Output the (x, y) coordinate of the center of the cell containing the given text.  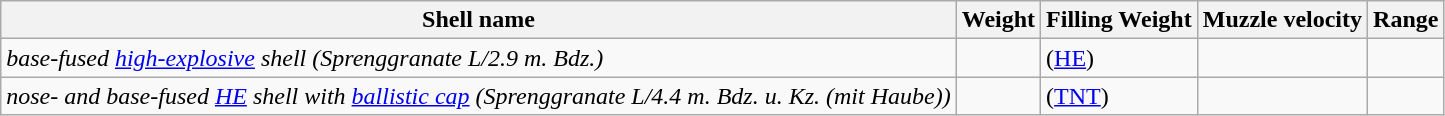
(TNT) (1120, 96)
Muzzle velocity (1282, 20)
(HE) (1120, 58)
Range (1406, 20)
Shell name (478, 20)
base-fused high-explosive shell (Sprenggranate L/2.9 m. Bdz.) (478, 58)
Filling Weight (1120, 20)
nose- and base-fused HE shell with ballistic cap (Sprenggranate L/4.4 m. Bdz. u. Kz. (mit Haube)) (478, 96)
Weight (998, 20)
